Search for the cell housing the specified text and yield its (x, y) center coordinate. 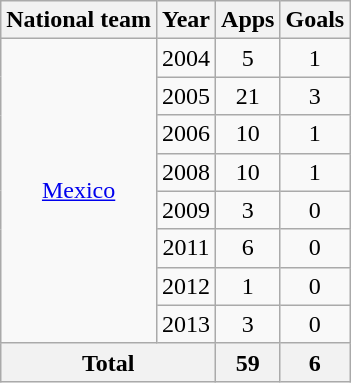
National team (79, 20)
5 (248, 58)
2013 (186, 324)
2006 (186, 134)
2012 (186, 286)
2008 (186, 172)
59 (248, 362)
Total (108, 362)
Mexico (79, 191)
2011 (186, 248)
2009 (186, 210)
21 (248, 96)
2004 (186, 58)
Goals (315, 20)
Year (186, 20)
Apps (248, 20)
2005 (186, 96)
